From the cell containing the given text, extract its center point as [X, Y] coordinate. 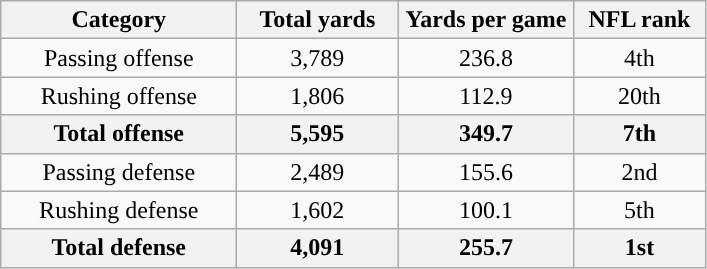
4th [640, 58]
1,806 [318, 96]
5,595 [318, 134]
100.1 [486, 210]
Rushing offense [119, 96]
4,091 [318, 248]
Total defense [119, 248]
Rushing defense [119, 210]
20th [640, 96]
349.7 [486, 134]
155.6 [486, 172]
2nd [640, 172]
3,789 [318, 58]
112.9 [486, 96]
Yards per game [486, 20]
Passing offense [119, 58]
1st [640, 248]
255.7 [486, 248]
NFL rank [640, 20]
Category [119, 20]
2,489 [318, 172]
5th [640, 210]
Total yards [318, 20]
7th [640, 134]
1,602 [318, 210]
236.8 [486, 58]
Total offense [119, 134]
Passing defense [119, 172]
